Provide the [x, y] coordinate of the cell's center where the given text is located.  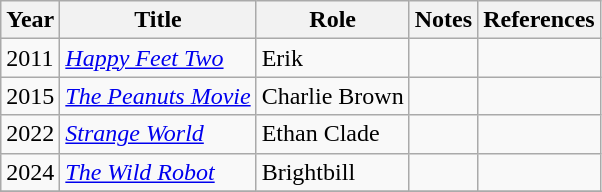
The Wild Robot [158, 172]
Year [30, 20]
Brightbill [332, 172]
Erik [332, 58]
Charlie Brown [332, 96]
Role [332, 20]
Happy Feet Two [158, 58]
2011 [30, 58]
2022 [30, 134]
Notes [443, 20]
Ethan Clade [332, 134]
Strange World [158, 134]
2015 [30, 96]
2024 [30, 172]
Title [158, 20]
The Peanuts Movie [158, 96]
References [540, 20]
